For the text-containing cell, return its midpoint in (x, y) coordinate format. 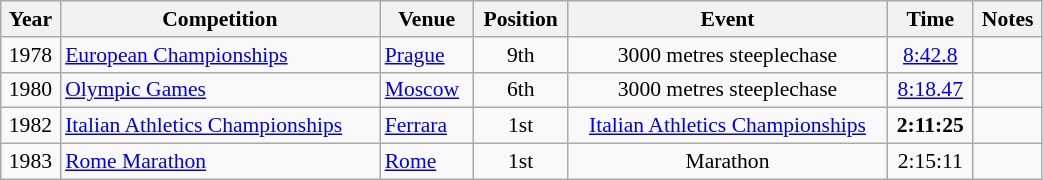
2:15:11 (930, 162)
Time (930, 19)
Olympic Games (220, 90)
Prague (427, 55)
Position (521, 19)
Rome (427, 162)
Notes (1008, 19)
Event (728, 19)
Moscow (427, 90)
Ferrara (427, 126)
8:42.8 (930, 55)
1983 (30, 162)
Marathon (728, 162)
1982 (30, 126)
Competition (220, 19)
1980 (30, 90)
Venue (427, 19)
Rome Marathon (220, 162)
Year (30, 19)
9th (521, 55)
8:18.47 (930, 90)
1978 (30, 55)
6th (521, 90)
European Championships (220, 55)
2:11:25 (930, 126)
